From the cell containing the given text, extract its center point as (X, Y) coordinate. 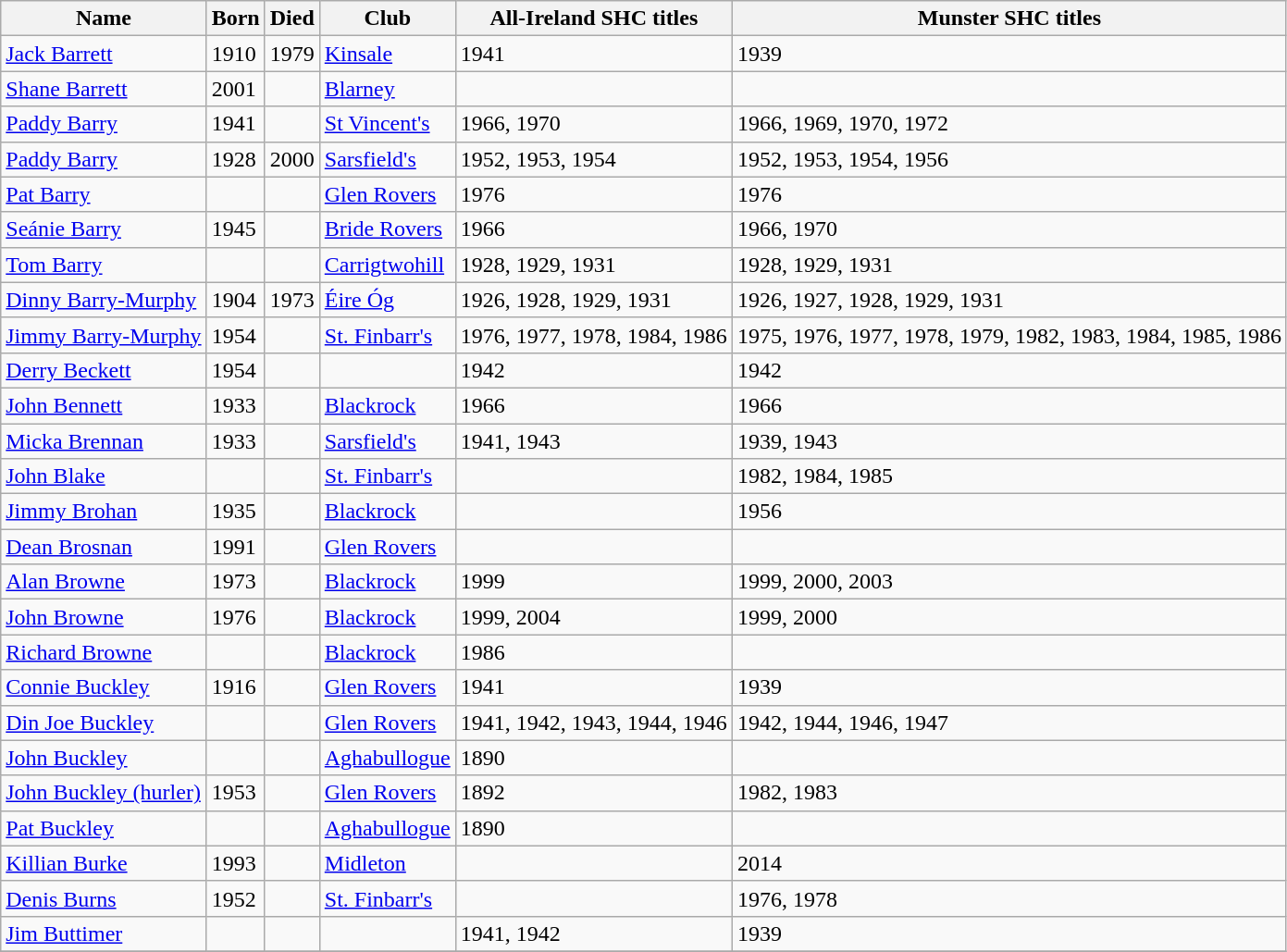
1926, 1927, 1928, 1929, 1931 (1009, 300)
Shane Barrett (104, 89)
1956 (1009, 512)
John Buckley (hurler) (104, 793)
Kinsale (387, 54)
Alan Browne (104, 582)
1952, 1953, 1954 (594, 159)
Din Joe Buckley (104, 723)
1975, 1976, 1977, 1978, 1979, 1982, 1983, 1984, 1985, 1986 (1009, 335)
1916 (235, 687)
Connie Buckley (104, 687)
Jimmy Brohan (104, 512)
1999, 2000, 2003 (1009, 582)
Seánie Barry (104, 229)
Denis Burns (104, 898)
Pat Buckley (104, 828)
John Bennett (104, 405)
Died (292, 19)
Dinny Barry-Murphy (104, 300)
1892 (594, 793)
1991 (235, 547)
1926, 1928, 1929, 1931 (594, 300)
John Buckley (104, 758)
2014 (1009, 863)
Blarney (387, 89)
1953 (235, 793)
Born (235, 19)
1976, 1977, 1978, 1984, 1986 (594, 335)
1952, 1953, 1954, 1956 (1009, 159)
2001 (235, 89)
1904 (235, 300)
1952 (235, 898)
1999 (594, 582)
Micka Brennan (104, 441)
Name (104, 19)
1928 (235, 159)
1941, 1943 (594, 441)
1941, 1942 (594, 933)
Munster SHC titles (1009, 19)
1910 (235, 54)
Jack Barrett (104, 54)
1941, 1942, 1943, 1944, 1946 (594, 723)
All-Ireland SHC titles (594, 19)
1999, 2004 (594, 617)
Pat Barry (104, 194)
1979 (292, 54)
John Browne (104, 617)
Jim Buttimer (104, 933)
Dean Brosnan (104, 547)
1976, 1978 (1009, 898)
Éire Óg (387, 300)
1935 (235, 512)
Jimmy Barry-Murphy (104, 335)
1939, 1943 (1009, 441)
1986 (594, 652)
1982, 1983 (1009, 793)
1999, 2000 (1009, 617)
1942, 1944, 1946, 1947 (1009, 723)
Richard Browne (104, 652)
1945 (235, 229)
Midleton (387, 863)
St Vincent's (387, 124)
1993 (235, 863)
Club (387, 19)
Tom Barry (104, 265)
1966, 1969, 1970, 1972 (1009, 124)
Killian Burke (104, 863)
1982, 1984, 1985 (1009, 476)
John Blake (104, 476)
Bride Rovers (387, 229)
Derry Beckett (104, 370)
2000 (292, 159)
Carrigtwohill (387, 265)
